Return [X, Y] of the center of cell containing provided text 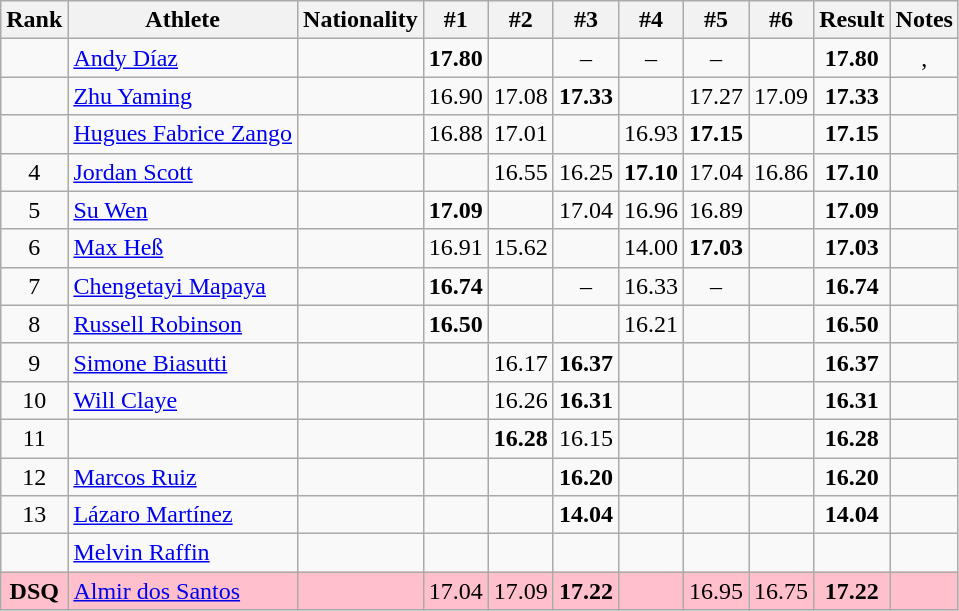
Notes [924, 20]
16.15 [586, 438]
13 [34, 515]
16.26 [520, 400]
16.90 [456, 96]
12 [34, 477]
, [924, 58]
Lázaro Martínez [183, 515]
Result [852, 20]
5 [34, 210]
Hugues Fabrice Zango [183, 134]
#4 [650, 20]
16.96 [650, 210]
16.33 [650, 286]
Nationality [361, 20]
#3 [586, 20]
11 [34, 438]
17.08 [520, 96]
Athlete [183, 20]
10 [34, 400]
#5 [716, 20]
17.27 [716, 96]
16.75 [782, 591]
Marcos Ruiz [183, 477]
Andy Díaz [183, 58]
16.88 [456, 134]
16.55 [520, 172]
Jordan Scott [183, 172]
Simone Biasutti [183, 362]
Will Claye [183, 400]
#2 [520, 20]
16.95 [716, 591]
6 [34, 248]
15.62 [520, 248]
4 [34, 172]
Rank [34, 20]
Melvin Raffin [183, 553]
#6 [782, 20]
DSQ [34, 591]
9 [34, 362]
14.00 [650, 248]
Su Wen [183, 210]
16.93 [650, 134]
Almir dos Santos [183, 591]
7 [34, 286]
16.21 [650, 324]
16.25 [586, 172]
Zhu Yaming [183, 96]
16.91 [456, 248]
Russell Robinson [183, 324]
Chengetayi Mapaya [183, 286]
#1 [456, 20]
8 [34, 324]
16.89 [716, 210]
Max Heß [183, 248]
16.86 [782, 172]
17.01 [520, 134]
16.17 [520, 362]
